Detect which cell encompasses the target text, then output its (x, y) center coordinate. 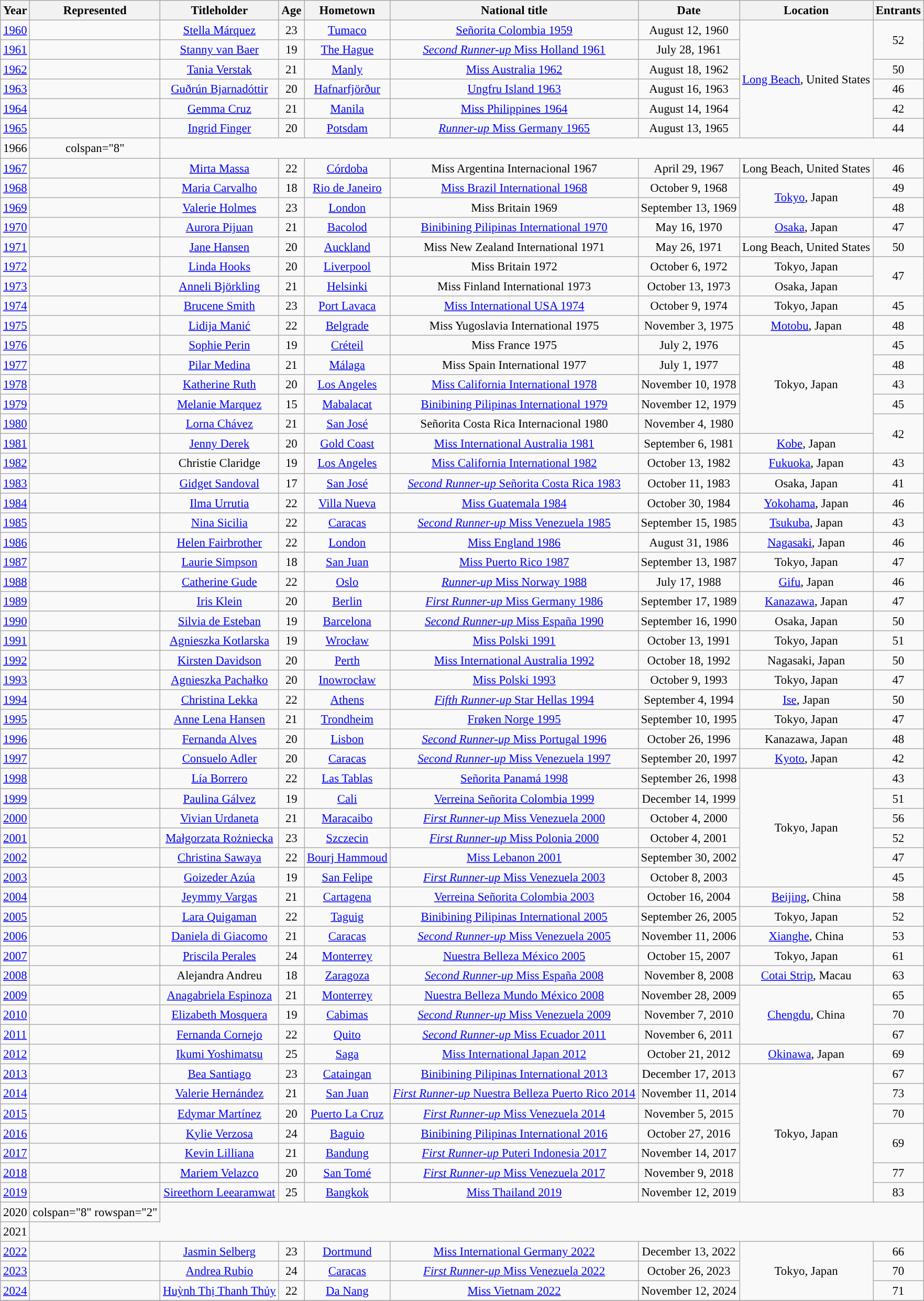
Gemma Cruz (219, 109)
Anneli Björkling (219, 286)
1988 (15, 582)
November 9, 2018 (688, 1173)
Bourj Hammoud (347, 857)
1962 (15, 70)
First Runner-up Nuestra Belleza Puerto Rico 2014 (514, 1094)
1972 (15, 267)
Cataingan (347, 1074)
Gifu, Japan (807, 582)
Sireethorn Leearamwat (219, 1193)
Stanny van Baer (219, 50)
Ikumi Yoshimatsu (219, 1054)
May 16, 1970 (688, 227)
1987 (15, 562)
1989 (15, 602)
October 21, 2012 (688, 1054)
1966 (15, 148)
October 30, 1984 (688, 503)
63 (899, 976)
Second Runner-up Miss España 1990 (514, 621)
1982 (15, 464)
Port Lavaca (347, 306)
Runner-up Miss Norway 1988 (514, 582)
Represented (95, 10)
Taguig (347, 916)
Da Nang (347, 1291)
Barcelona (347, 621)
colspan="8" (95, 148)
2010 (15, 1015)
Manly (347, 70)
Brucene Smith (219, 306)
1971 (15, 247)
November 6, 2011 (688, 1035)
April 29, 1967 (688, 168)
Gold Coast (347, 444)
Edymar Martínez (219, 1113)
December 14, 1999 (688, 799)
Agnieszka Kotlarska (219, 641)
Bea Santiago (219, 1074)
44 (899, 128)
Anagabriela Espinoza (219, 996)
17 (291, 483)
Zaragoza (347, 976)
Binibining Pilipinas International 2005 (514, 916)
Fifth Runner-up Star Hellas 1994 (514, 700)
Miss Finland International 1973 (514, 286)
Okinawa, Japan (807, 1054)
Goizeder Azúa (219, 877)
Cabimas (347, 1015)
September 16, 1990 (688, 621)
Vivian Urdaneta (219, 818)
Lisbon (347, 739)
1960 (15, 30)
1998 (15, 779)
September 26, 2005 (688, 916)
September 13, 1969 (688, 207)
2020 (15, 1212)
1995 (15, 719)
Athens (347, 700)
2013 (15, 1074)
Trondheim (347, 719)
Miss International Germany 2022 (514, 1251)
November 11, 2014 (688, 1094)
Wrocław (347, 641)
Christie Claridge (219, 464)
1968 (15, 188)
October 9, 1974 (688, 306)
Melanie Marquez (219, 404)
November 10, 1978 (688, 385)
Anne Lena Hansen (219, 719)
First Runner-up Miss Venezuela 2014 (514, 1113)
1981 (15, 444)
Córdoba (347, 168)
1993 (15, 680)
November 14, 2017 (688, 1153)
Chengdu, China (807, 1015)
Christina Sawaya (219, 857)
66 (899, 1251)
Miss Puerto Rico 1987 (514, 562)
September 26, 1998 (688, 779)
65 (899, 996)
2017 (15, 1153)
Second Runner-up Miss Venezuela 1985 (514, 522)
61 (899, 956)
1976 (15, 345)
1979 (15, 404)
Ilma Urrutia (219, 503)
2016 (15, 1133)
Silvia de Esteban (219, 621)
Xianghe, China (807, 936)
Jenny Derek (219, 444)
1986 (15, 542)
November 4, 1980 (688, 424)
November 8, 2008 (688, 976)
September 10, 1995 (688, 719)
First Runner-up Miss Venezuela 2017 (514, 1173)
Kobe, Japan (807, 444)
August 14, 1964 (688, 109)
15 (291, 404)
2012 (15, 1054)
Miss International Japan 2012 (514, 1054)
Miss England 1986 (514, 542)
1974 (15, 306)
2014 (15, 1094)
Miss Brazil International 1968 (514, 188)
2023 (15, 1271)
Miss New Zealand International 1971 (514, 247)
Lara Quigaman (219, 916)
2002 (15, 857)
Bandung (347, 1153)
1969 (15, 207)
Verreina Señorita Colombia 1999 (514, 799)
Beijing, China (807, 897)
Kylie Verzosa (219, 1133)
2008 (15, 976)
Andrea Rubio (219, 1271)
September 15, 1985 (688, 522)
Binibining Pilipinas International 2013 (514, 1074)
2003 (15, 877)
October 8, 2003 (688, 877)
Second Runner-up Miss Portugal 1996 (514, 739)
Berlin (347, 602)
Binibining Pilipinas International 2016 (514, 1133)
San Felipe (347, 877)
Huỳnh Thị Thanh Thủy (219, 1291)
October 9, 1968 (688, 188)
2021 (15, 1232)
Kirsten Davidson (219, 661)
Jeymmy Vargas (219, 897)
November 7, 2010 (688, 1015)
Location (807, 10)
2022 (15, 1251)
2019 (15, 1193)
Miss International Australia 1992 (514, 661)
December 17, 2013 (688, 1074)
1983 (15, 483)
Date (688, 10)
1967 (15, 168)
2024 (15, 1291)
Second Runner-up Miss Venezuela 2009 (514, 1015)
October 11, 1983 (688, 483)
Pilar Medina (219, 365)
56 (899, 818)
Second Runner-up Miss Venezuela 1997 (514, 759)
2007 (15, 956)
Tumaco (347, 30)
41 (899, 483)
Ingrid Finger (219, 128)
Titleholder (219, 10)
Jane Hansen (219, 247)
First Runner-up Miss Venezuela 2000 (514, 818)
Saga (347, 1054)
October 4, 2001 (688, 838)
October 26, 2023 (688, 1271)
Kevin Lilliana (219, 1153)
Miss International Australia 1981 (514, 444)
Binibining Pilipinas International 1979 (514, 404)
September 4, 1994 (688, 700)
1978 (15, 385)
Consuelo Adler (219, 759)
October 27, 2016 (688, 1133)
October 13, 1982 (688, 464)
October 6, 1972 (688, 267)
Miss Philippines 1964 (514, 109)
October 13, 1973 (688, 286)
83 (899, 1193)
November 5, 2015 (688, 1113)
Quito (347, 1035)
Second Runner-up Señorita Costa Rica 1983 (514, 483)
Hafnarfjörður (347, 89)
August 18, 1962 (688, 70)
Maria Carvalho (219, 188)
colspan="8" rowspan="2" (95, 1212)
Miss Thailand 2019 (514, 1193)
Tania Verstak (219, 70)
First Runner-up Miss Venezuela 2022 (514, 1271)
Miss International USA 1974 (514, 306)
September 17, 1989 (688, 602)
May 26, 1971 (688, 247)
Belgrade (347, 325)
Perth (347, 661)
2001 (15, 838)
53 (899, 936)
Miss Guatemala 1984 (514, 503)
1965 (15, 128)
November 28, 2009 (688, 996)
Nina Sicilia (219, 522)
Miss Britain 1972 (514, 267)
Binibining Pilipinas International 1970 (514, 227)
Cartagena (347, 897)
Nuestra Belleza Mundo México 2008 (514, 996)
Liverpool (347, 267)
Frøken Norge 1995 (514, 719)
August 12, 1960 (688, 30)
Second Runner-up Miss Venezuela 2005 (514, 936)
Señorita Colombia 1959 (514, 30)
1977 (15, 365)
Señorita Panamá 1998 (514, 779)
Linda Hooks (219, 267)
Rio de Janeiro (347, 188)
Age (291, 10)
Sophie Perin (219, 345)
1996 (15, 739)
Christina Lekka (219, 700)
Lorna Chávez (219, 424)
Fernanda Alves (219, 739)
Miss Britain 1969 (514, 207)
Villa Nueva (347, 503)
Daniela di Giacomo (219, 936)
Lía Borrero (219, 779)
Dortmund (347, 1251)
Ungfru Island 1963 (514, 89)
49 (899, 188)
Miss California International 1982 (514, 464)
1991 (15, 641)
Guðrún Bjarnadóttir (219, 89)
September 13, 1987 (688, 562)
2009 (15, 996)
Miss Spain International 1977 (514, 365)
1975 (15, 325)
Yokohama, Japan (807, 503)
Helsinki (347, 286)
National title (514, 10)
October 16, 2004 (688, 897)
Katherine Ruth (219, 385)
Maracaibo (347, 818)
1985 (15, 522)
Oslo (347, 582)
San Tomé (347, 1173)
Créteil (347, 345)
October 18, 1992 (688, 661)
2005 (15, 916)
November 3, 1975 (688, 325)
2006 (15, 936)
Puerto La Cruz (347, 1113)
Mirta Massa (219, 168)
Potsdam (347, 128)
Miss Australia 1962 (514, 70)
Entrants (899, 10)
Cali (347, 799)
Tsukuba, Japan (807, 522)
First Runner-up Puteri Indonesia 2017 (514, 1153)
November 12, 2019 (688, 1193)
July 1, 1977 (688, 365)
Paulina Gálvez (219, 799)
October 4, 2000 (688, 818)
First Runner-up Miss Venezuela 2003 (514, 877)
Valerie Hernández (219, 1094)
Szczecin (347, 838)
August 13, 1965 (688, 128)
Málaga (347, 365)
October 13, 1991 (688, 641)
July 2, 1976 (688, 345)
1994 (15, 700)
August 31, 1986 (688, 542)
Mariem Velazco (219, 1173)
Kyoto, Japan (807, 759)
Catherine Gude (219, 582)
Miss Lebanon 2001 (514, 857)
Verreina Señorita Colombia 2003 (514, 897)
1997 (15, 759)
September 6, 1981 (688, 444)
First Runner-up Miss Polonia 2000 (514, 838)
July 28, 1961 (688, 50)
Miss Polski 1991 (514, 641)
December 13, 2022 (688, 1251)
2000 (15, 818)
The Hague (347, 50)
Bacolod (347, 227)
September 30, 2002 (688, 857)
Bangkok (347, 1193)
Cotai Strip, Macau (807, 976)
1980 (15, 424)
Las Tablas (347, 779)
73 (899, 1094)
Manila (347, 109)
Miss Argentina Internacional 1967 (514, 168)
Year (15, 10)
Iris Klein (219, 602)
77 (899, 1173)
Hometown (347, 10)
August 16, 1963 (688, 89)
1992 (15, 661)
71 (899, 1291)
Agnieszka Pachałko (219, 680)
Second Runner-up Miss Ecuador 2011 (514, 1035)
Helen Fairbrother (219, 542)
Ise, Japan (807, 700)
Fukuoka, Japan (807, 464)
2011 (15, 1035)
Señorita Costa Rica Internacional 1980 (514, 424)
Second Runner-up Miss Holland 1961 (514, 50)
Miss France 1975 (514, 345)
1963 (15, 89)
Fernanda Cornejo (219, 1035)
Mabalacat (347, 404)
58 (899, 897)
1973 (15, 286)
Miss Polski 1993 (514, 680)
November 11, 2006 (688, 936)
Nuestra Belleza México 2005 (514, 956)
October 15, 2007 (688, 956)
1990 (15, 621)
November 12, 1979 (688, 404)
Małgorzata Rożniecka (219, 838)
Second Runner-up Miss España 2008 (514, 976)
1970 (15, 227)
Stella Márquez (219, 30)
July 17, 1988 (688, 582)
Miss Yugoslavia International 1975 (514, 325)
1999 (15, 799)
Priscila Perales (219, 956)
Elizabeth Mosquera (219, 1015)
Aurora Pijuan (219, 227)
Miss Vietnam 2022 (514, 1291)
1984 (15, 503)
2018 (15, 1173)
September 20, 1997 (688, 759)
Laurie Simpson (219, 562)
1961 (15, 50)
2004 (15, 897)
October 26, 1996 (688, 739)
Auckland (347, 247)
First Runner-up Miss Germany 1986 (514, 602)
Valerie Holmes (219, 207)
Jasmin Selberg (219, 1251)
2015 (15, 1113)
Runner-up Miss Germany 1965 (514, 128)
Alejandra Andreu (219, 976)
Gidget Sandoval (219, 483)
Lidija Manić (219, 325)
November 12, 2024 (688, 1291)
Inowrocław (347, 680)
Baguio (347, 1133)
1964 (15, 109)
Motobu, Japan (807, 325)
Miss California International 1978 (514, 385)
October 9, 1993 (688, 680)
